For the text-containing cell, return its midpoint in (X, Y) coordinate format. 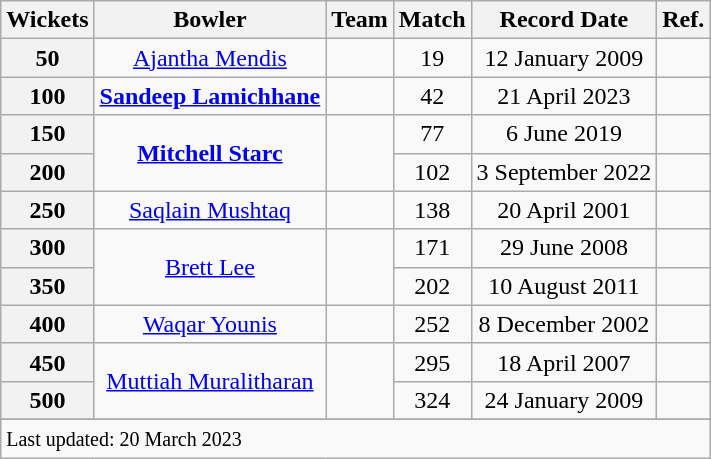
18 April 2007 (564, 362)
42 (432, 96)
Record Date (564, 20)
324 (432, 400)
252 (432, 324)
350 (48, 286)
Waqar Younis (210, 324)
19 (432, 58)
100 (48, 96)
21 April 2023 (564, 96)
Bowler (210, 20)
Ajantha Mendis (210, 58)
450 (48, 362)
24 January 2009 (564, 400)
138 (432, 210)
Muttiah Muralitharan (210, 381)
200 (48, 172)
150 (48, 134)
29 June 2008 (564, 248)
250 (48, 210)
12 January 2009 (564, 58)
500 (48, 400)
3 September 2022 (564, 172)
Last updated: 20 March 2023 (356, 438)
Team (360, 20)
Saqlain Mushtaq (210, 210)
8 December 2002 (564, 324)
Mitchell Starc (210, 153)
171 (432, 248)
Wickets (48, 20)
Sandeep Lamichhane (210, 96)
Ref. (684, 20)
20 April 2001 (564, 210)
Match (432, 20)
77 (432, 134)
10 August 2011 (564, 286)
6 June 2019 (564, 134)
295 (432, 362)
300 (48, 248)
102 (432, 172)
50 (48, 58)
400 (48, 324)
Brett Lee (210, 267)
202 (432, 286)
